Return (X, Y) of the center of cell containing provided text 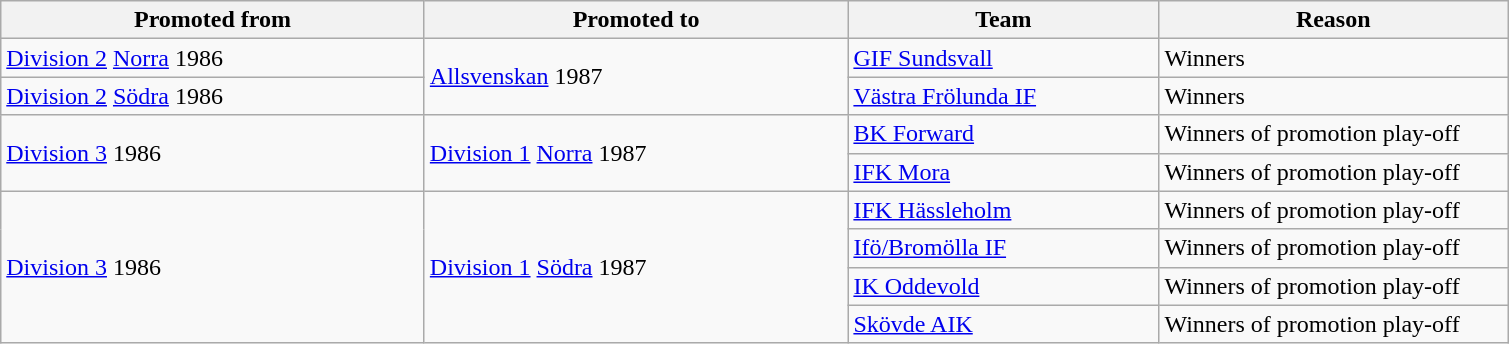
IK Oddevold (1004, 286)
BK Forward (1004, 134)
Division 2 Södra 1986 (213, 96)
Västra Frölunda IF (1004, 96)
Promoted from (213, 20)
IFK Hässleholm (1004, 210)
Skövde AIK (1004, 324)
GIF Sundsvall (1004, 58)
Ifö/Bromölla IF (1004, 248)
Allsvenskan 1987 (636, 77)
IFK Mora (1004, 172)
Reason (1334, 20)
Division 2 Norra 1986 (213, 58)
Promoted to (636, 20)
Division 1 Norra 1987 (636, 153)
Division 1 Södra 1987 (636, 267)
Team (1004, 20)
